Output the (x, y) coordinate of the center of the cell containing the given text.  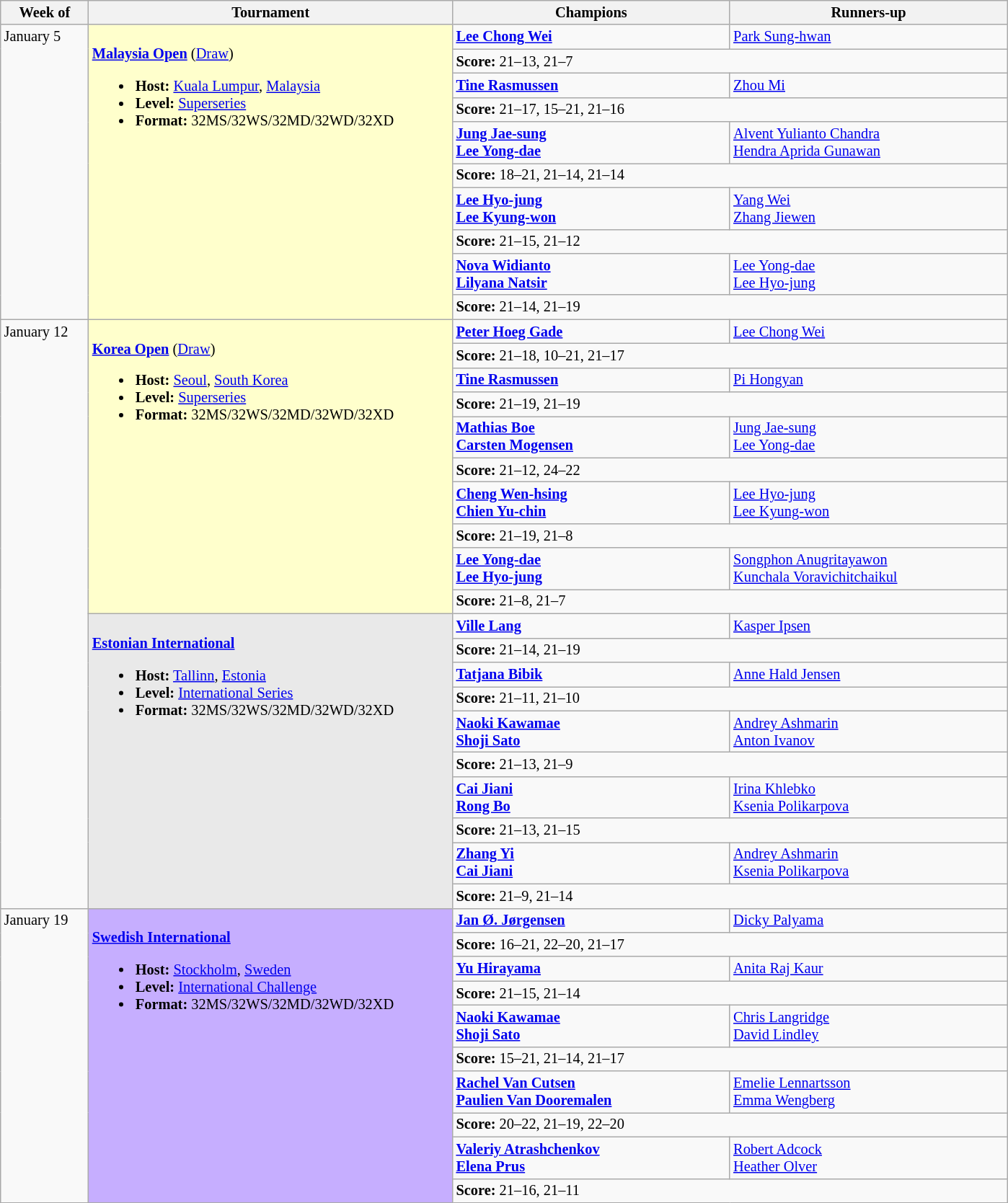
Score: 21–9, 21–14 (730, 896)
Zhou Mi (868, 85)
Alvent Yulianto Chandra Hendra Aprida Gunawan (868, 143)
Valeriy Atrashchenkov Elena Prus (591, 1158)
Score: 21–19, 21–19 (730, 404)
Pi Hongyan (868, 380)
Score: 21–15, 21–14 (730, 993)
Anita Raj Kaur (868, 969)
Rachel Van Cutsen Paulien Van Dooremalen (591, 1092)
Swedish InternationalHost: Stockholm, SwedenLevel: International ChallengeFormat: 32MS/32WS/32MD/32WD/32XD (271, 1055)
Tournament (271, 12)
Score: 21–15, 21–12 (730, 241)
Emelie Lennartsson Emma Wengberg (868, 1092)
Yang Wei Zhang Jiewen (868, 208)
Score: 21–8, 21–7 (730, 601)
Tatjana Bibik (591, 674)
Ville Lang (591, 626)
Score: 21–16, 21–11 (730, 1191)
Irina Khlebko Ksenia Polikarpova (868, 797)
Zhang Yi Cai Jiani (591, 863)
Korea Open (Draw)Host: Seoul, South KoreaLevel: SuperseriesFormat: 32MS/32WS/32MD/32WD/32XD (271, 467)
Score: 16–21, 22–20, 21–17 (730, 944)
Malaysia Open (Draw)Host: Kuala Lumpur, MalaysiaLevel: SuperseriesFormat: 32MS/32WS/32MD/32WD/32XD (271, 172)
Estonian InternationalHost: Tallinn, EstoniaLevel: International SeriesFormat: 32MS/32WS/32MD/32WD/32XD (271, 761)
Score: 21–19, 21–8 (730, 536)
Week of (45, 12)
January 19 (45, 1055)
Jan Ø. Jørgensen (591, 920)
Nova Widianto Lilyana Natsir (591, 274)
Andrey Ashmarin Anton Ivanov (868, 732)
Score: 21–17, 15–21, 21–16 (730, 110)
Champions (591, 12)
Yu Hirayama (591, 969)
Robert Adcock Heather Olver (868, 1158)
Score: 18–21, 21–14, 21–14 (730, 175)
Score: 21–18, 10–21, 21–17 (730, 355)
Score: 21–11, 21–10 (730, 698)
Anne Hald Jensen (868, 674)
Chris Langridge David Lindley (868, 1026)
Andrey Ashmarin Ksenia Polikarpova (868, 863)
Peter Hoeg Gade (591, 332)
Cheng Wen-hsing Chien Yu-chin (591, 502)
Mathias Boe Carsten Mogensen (591, 437)
Score: 21–13, 21–15 (730, 830)
Dicky Palyama (868, 920)
January 5 (45, 172)
Score: 21–12, 24–22 (730, 470)
Score: 15–21, 21–14, 21–17 (730, 1059)
Score: 20–22, 21–19, 22–20 (730, 1124)
Songphon Anugritayawon Kunchala Voravichitchaikul (868, 569)
Park Sung-hwan (868, 37)
Score: 21–13, 21–7 (730, 61)
January 12 (45, 614)
Kasper Ipsen (868, 626)
Runners-up (868, 12)
Cai Jiani Rong Bo (591, 797)
Score: 21–13, 21–9 (730, 764)
